Find where the given text appears and provide that cell's center as (x, y) coordinate. 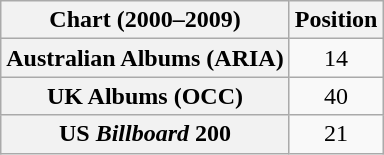
UK Albums (OCC) (145, 96)
14 (336, 58)
Chart (2000–2009) (145, 20)
Australian Albums (ARIA) (145, 58)
Position (336, 20)
21 (336, 134)
US Billboard 200 (145, 134)
40 (336, 96)
